Return the [X, Y] coordinate for the center point of the cell that contains the specified text.  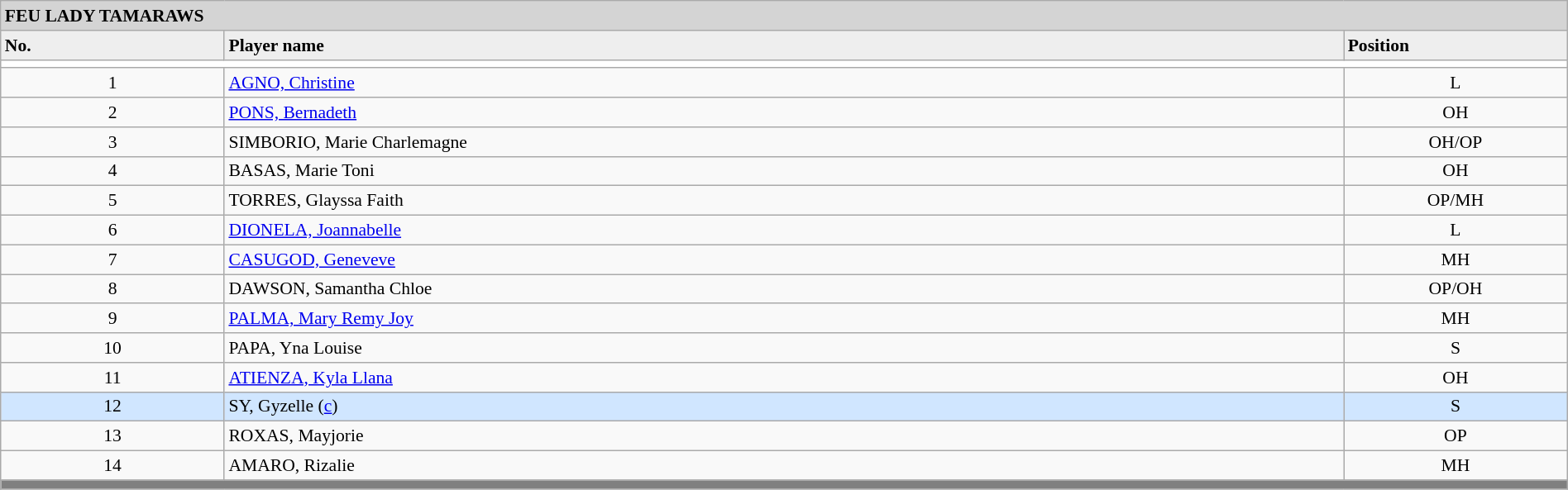
SIMBORIO, Marie Charlemagne [784, 142]
3 [112, 142]
DAWSON, Samantha Chloe [784, 289]
PONS, Bernadeth [784, 112]
12 [112, 407]
PAPA, Yna Louise [784, 348]
FEU LADY TAMARAWS [784, 16]
OP/MH [1456, 201]
OP/OH [1456, 289]
SY, Gyzelle (c) [784, 407]
Player name [784, 45]
DIONELA, Joannabelle [784, 231]
11 [112, 378]
CASUGOD, Geneveve [784, 259]
7 [112, 259]
Position [1456, 45]
No. [112, 45]
BASAS, Marie Toni [784, 171]
AGNO, Christine [784, 83]
ROXAS, Mayjorie [784, 436]
OH/OP [1456, 142]
13 [112, 436]
OP [1456, 436]
AMARO, Rizalie [784, 466]
1 [112, 83]
PALMA, Mary Remy Joy [784, 319]
14 [112, 466]
2 [112, 112]
8 [112, 289]
5 [112, 201]
ATIENZA, Kyla Llana [784, 378]
4 [112, 171]
6 [112, 231]
TORRES, Glayssa Faith [784, 201]
9 [112, 319]
10 [112, 348]
